For the text-containing cell, return its midpoint in (X, Y) coordinate format. 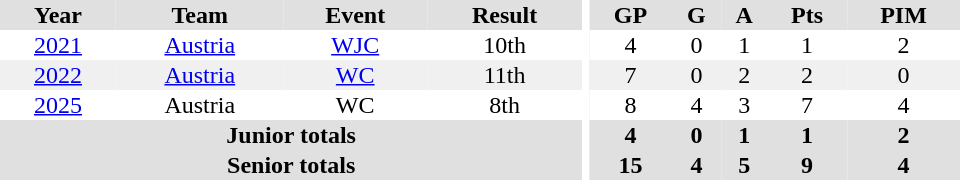
15 (630, 165)
10th (504, 45)
G (696, 15)
PIM (904, 15)
8th (504, 105)
Senior totals (291, 165)
Result (504, 15)
3 (744, 105)
GP (630, 15)
A (744, 15)
Year (58, 15)
Pts (807, 15)
11th (504, 75)
9 (807, 165)
2022 (58, 75)
WJC (356, 45)
2021 (58, 45)
Junior totals (291, 135)
2025 (58, 105)
Event (356, 15)
5 (744, 165)
8 (630, 105)
Team (200, 15)
